Find where the given text appears and provide that cell's center as (X, Y) coordinate. 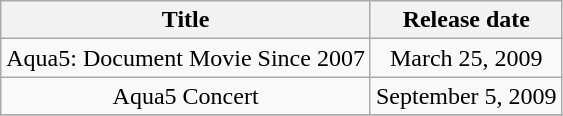
Aqua5: Document Movie Since 2007 (186, 58)
September 5, 2009 (466, 96)
Title (186, 20)
Aqua5 Concert (186, 96)
Release date (466, 20)
March 25, 2009 (466, 58)
